Output the (x, y) coordinate of the center of the cell containing the given text.  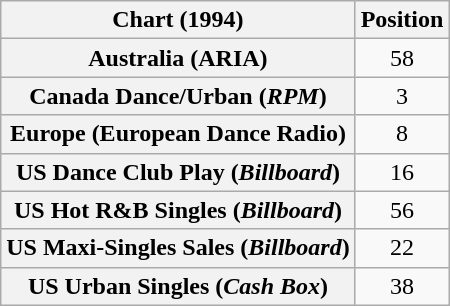
Canada Dance/Urban (RPM) (178, 96)
16 (402, 172)
58 (402, 58)
3 (402, 96)
US Urban Singles (Cash Box) (178, 286)
Europe (European Dance Radio) (178, 134)
Chart (1994) (178, 20)
US Maxi-Singles Sales (Billboard) (178, 248)
38 (402, 286)
8 (402, 134)
US Dance Club Play (Billboard) (178, 172)
Australia (ARIA) (178, 58)
Position (402, 20)
US Hot R&B Singles (Billboard) (178, 210)
22 (402, 248)
56 (402, 210)
